Find where the given text appears and provide that cell's center as (X, Y) coordinate. 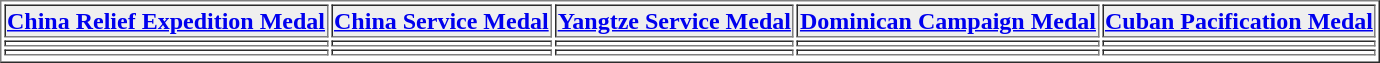
Yangtze Service Medal (674, 20)
China Relief Expedition Medal (166, 20)
Dominican Campaign Medal (948, 20)
Cuban Pacification Medal (1239, 20)
China Service Medal (442, 20)
